From the cell containing the given text, extract its center point as (X, Y) coordinate. 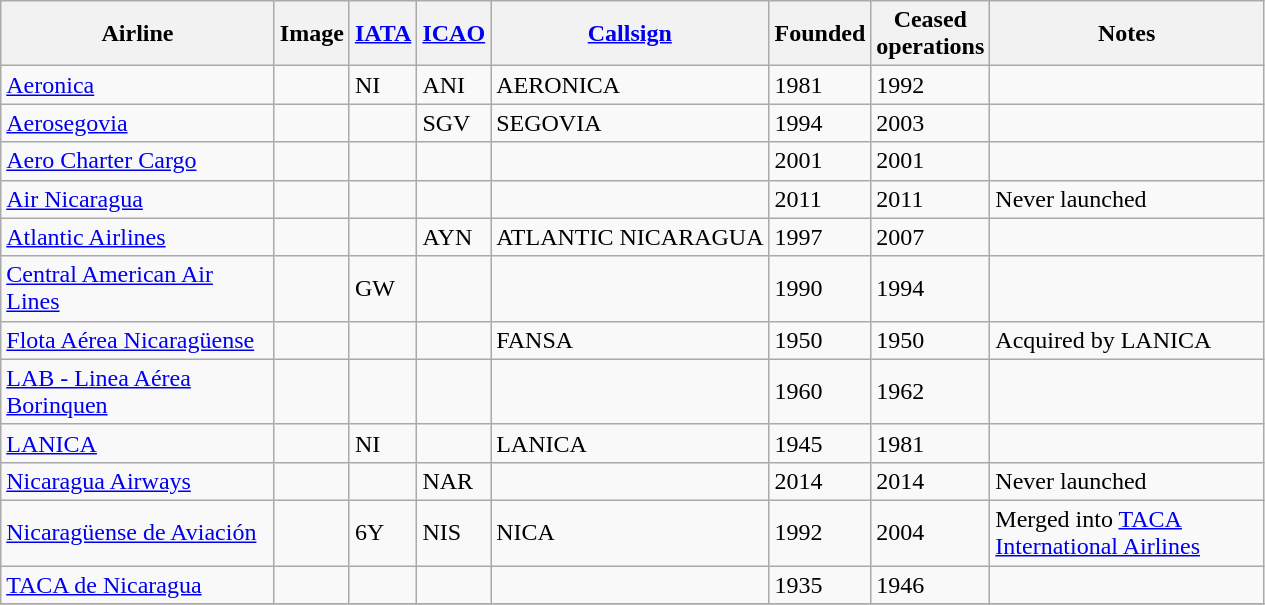
Aerosegovia (138, 123)
ATLANTIC NICARAGUA (630, 237)
1990 (820, 288)
Founded (820, 34)
2003 (930, 123)
Aeronica (138, 85)
ANI (454, 85)
Atlantic Airlines (138, 237)
Merged into TACA International Airlines (1127, 532)
1960 (820, 392)
NIS (454, 532)
Notes (1127, 34)
Image (312, 34)
Airline (138, 34)
1997 (820, 237)
1935 (820, 585)
IATA (383, 34)
2004 (930, 532)
FANSA (630, 340)
6Y (383, 532)
Flota Aérea Nicaragüense (138, 340)
2007 (930, 237)
Nicaragua Airways (138, 481)
NAR (454, 481)
1946 (930, 585)
Ceasedoperations (930, 34)
SGV (454, 123)
Nicaragüense de Aviación (138, 532)
ICAO (454, 34)
1945 (820, 443)
Callsign (630, 34)
Aero Charter Cargo (138, 161)
Central American Air Lines (138, 288)
LAB - Linea Aérea Borinquen (138, 392)
NICA (630, 532)
TACA de Nicaragua (138, 585)
AYN (454, 237)
AERONICA (630, 85)
Acquired by LANICA (1127, 340)
GW (383, 288)
1962 (930, 392)
Air Nicaragua (138, 199)
SEGOVIA (630, 123)
